Determine the (X, Y) coordinate at the center of the cell enclosing the given text.  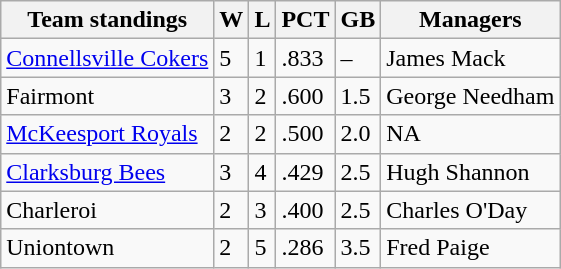
3.5 (358, 248)
1.5 (358, 96)
Hugh Shannon (470, 172)
W (232, 20)
Charleroi (108, 210)
GB (358, 20)
George Needham (470, 96)
PCT (306, 20)
2.0 (358, 134)
Charles O'Day (470, 210)
L (262, 20)
.600 (306, 96)
Fairmont (108, 96)
Connellsville Cokers (108, 58)
.500 (306, 134)
– (358, 58)
Fred Paige (470, 248)
Team standings (108, 20)
.286 (306, 248)
4 (262, 172)
Uniontown (108, 248)
.429 (306, 172)
Managers (470, 20)
.833 (306, 58)
.400 (306, 210)
NA (470, 134)
McKeesport Royals (108, 134)
James Mack (470, 58)
1 (262, 58)
Clarksburg Bees (108, 172)
